Output the (x, y) coordinate of the center of the cell containing the given text.  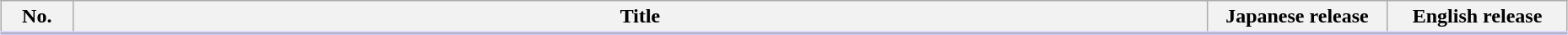
Title (640, 17)
No. (37, 17)
Japanese release (1297, 17)
English release (1478, 17)
